Search for the cell housing the specified text and yield its [x, y] center coordinate. 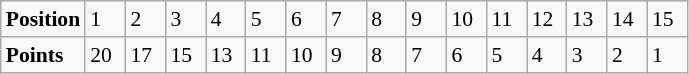
14 [627, 19]
20 [105, 55]
Points [43, 55]
12 [547, 19]
Position [43, 19]
17 [145, 55]
